For the text-containing cell, return its midpoint in (x, y) coordinate format. 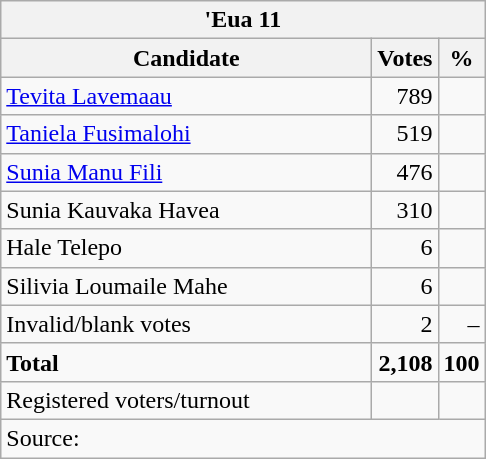
'Eua 11 (243, 20)
310 (405, 210)
2,108 (405, 362)
Invalid/blank votes (186, 324)
Source: (243, 438)
519 (405, 134)
% (462, 58)
2 (405, 324)
Tevita Lavemaau (186, 96)
100 (462, 362)
Hale Telepo (186, 248)
Votes (405, 58)
Silivia Loumaile Mahe (186, 286)
Registered voters/turnout (186, 400)
– (462, 324)
Candidate (186, 58)
Taniela Fusimalohi (186, 134)
789 (405, 96)
Sunia Manu Fili (186, 172)
Sunia Kauvaka Havea (186, 210)
476 (405, 172)
Total (186, 362)
